Output the [x, y] coordinate of the center of the cell containing the given text.  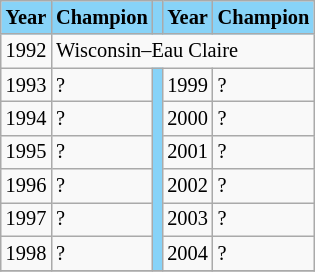
2003 [187, 219]
1995 [26, 152]
1996 [26, 186]
1999 [187, 85]
1998 [26, 253]
2000 [187, 118]
2001 [187, 152]
2002 [187, 186]
2004 [187, 253]
Wisconsin–Eau Claire [182, 51]
1993 [26, 85]
1992 [26, 51]
1997 [26, 219]
1994 [26, 118]
